Detect which cell encompasses the target text, then output its (x, y) center coordinate. 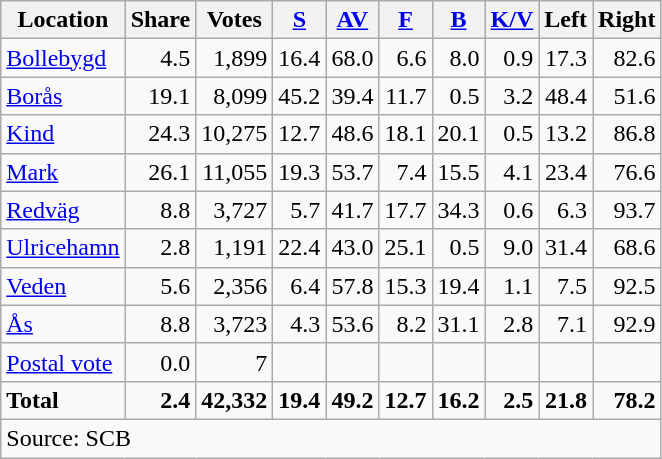
68.6 (627, 248)
34.3 (458, 210)
Redväg (63, 210)
18.1 (406, 134)
92.5 (627, 286)
24.3 (160, 134)
20.1 (458, 134)
8.2 (406, 324)
15.3 (406, 286)
17.3 (566, 58)
21.8 (566, 400)
1.1 (512, 286)
57.8 (352, 286)
Ulricehamn (63, 248)
6.3 (566, 210)
K/V (512, 20)
22.4 (300, 248)
0.6 (512, 210)
0.0 (160, 362)
3,723 (234, 324)
6.6 (406, 58)
Postal vote (63, 362)
Ås (63, 324)
Right (627, 20)
7.4 (406, 172)
93.7 (627, 210)
31.1 (458, 324)
8.0 (458, 58)
0.9 (512, 58)
S (300, 20)
53.6 (352, 324)
Bollebygd (63, 58)
13.2 (566, 134)
26.1 (160, 172)
AV (352, 20)
49.2 (352, 400)
48.6 (352, 134)
23.4 (566, 172)
1,191 (234, 248)
8,099 (234, 96)
2.5 (512, 400)
82.6 (627, 58)
7.1 (566, 324)
6.4 (300, 286)
7.5 (566, 286)
Mark (63, 172)
3.2 (512, 96)
Borås (63, 96)
Kind (63, 134)
11,055 (234, 172)
19.3 (300, 172)
Location (63, 20)
F (406, 20)
41.7 (352, 210)
76.6 (627, 172)
17.7 (406, 210)
53.7 (352, 172)
Total (63, 400)
Votes (234, 20)
31.4 (566, 248)
1,899 (234, 58)
43.0 (352, 248)
68.0 (352, 58)
86.8 (627, 134)
10,275 (234, 134)
3,727 (234, 210)
Left (566, 20)
78.2 (627, 400)
Veden (63, 286)
9.0 (512, 248)
2,356 (234, 286)
11.7 (406, 96)
51.6 (627, 96)
15.5 (458, 172)
7 (234, 362)
45.2 (300, 96)
92.9 (627, 324)
5.6 (160, 286)
16.4 (300, 58)
4.3 (300, 324)
48.4 (566, 96)
B (458, 20)
Source: SCB (331, 438)
25.1 (406, 248)
4.1 (512, 172)
42,332 (234, 400)
39.4 (352, 96)
Share (160, 20)
5.7 (300, 210)
4.5 (160, 58)
2.4 (160, 400)
16.2 (458, 400)
19.1 (160, 96)
